Provide the [X, Y] coordinate of the cell's center where the given text is located.  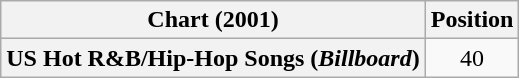
40 [472, 58]
US Hot R&B/Hip-Hop Songs (Billboard) [213, 58]
Position [472, 20]
Chart (2001) [213, 20]
